Determine the [x, y] coordinate at the center of the cell enclosing the given text.  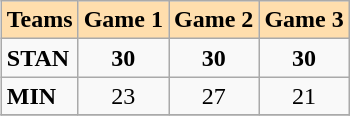
Game 1 [123, 20]
Game 3 [304, 20]
23 [123, 96]
STAN [40, 58]
27 [213, 96]
Teams [40, 20]
21 [304, 96]
MIN [40, 96]
Game 2 [213, 20]
